Detect which cell encompasses the target text, then output its [x, y] center coordinate. 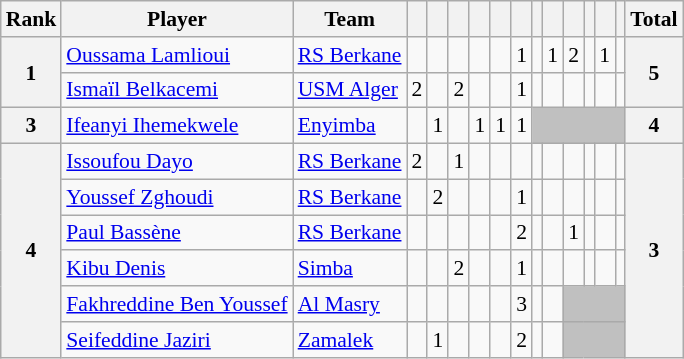
5 [654, 72]
Paul Bassène [176, 233]
Al Masry [350, 304]
Player [176, 19]
Kibu Denis [176, 269]
Oussama Lamlioui [176, 55]
Simba [350, 269]
Total [654, 19]
Zamalek [350, 340]
Enyimba [350, 126]
Ismaïl Belkacemi [176, 90]
Seifeddine Jaziri [176, 340]
Ifeanyi Ihemekwele [176, 126]
Rank [32, 19]
Fakhreddine Ben Youssef [176, 304]
USM Alger [350, 90]
Issoufou Dayo [176, 162]
Team [350, 19]
Youssef Zghoudi [176, 197]
